Return (X, Y) of the center of cell containing provided text 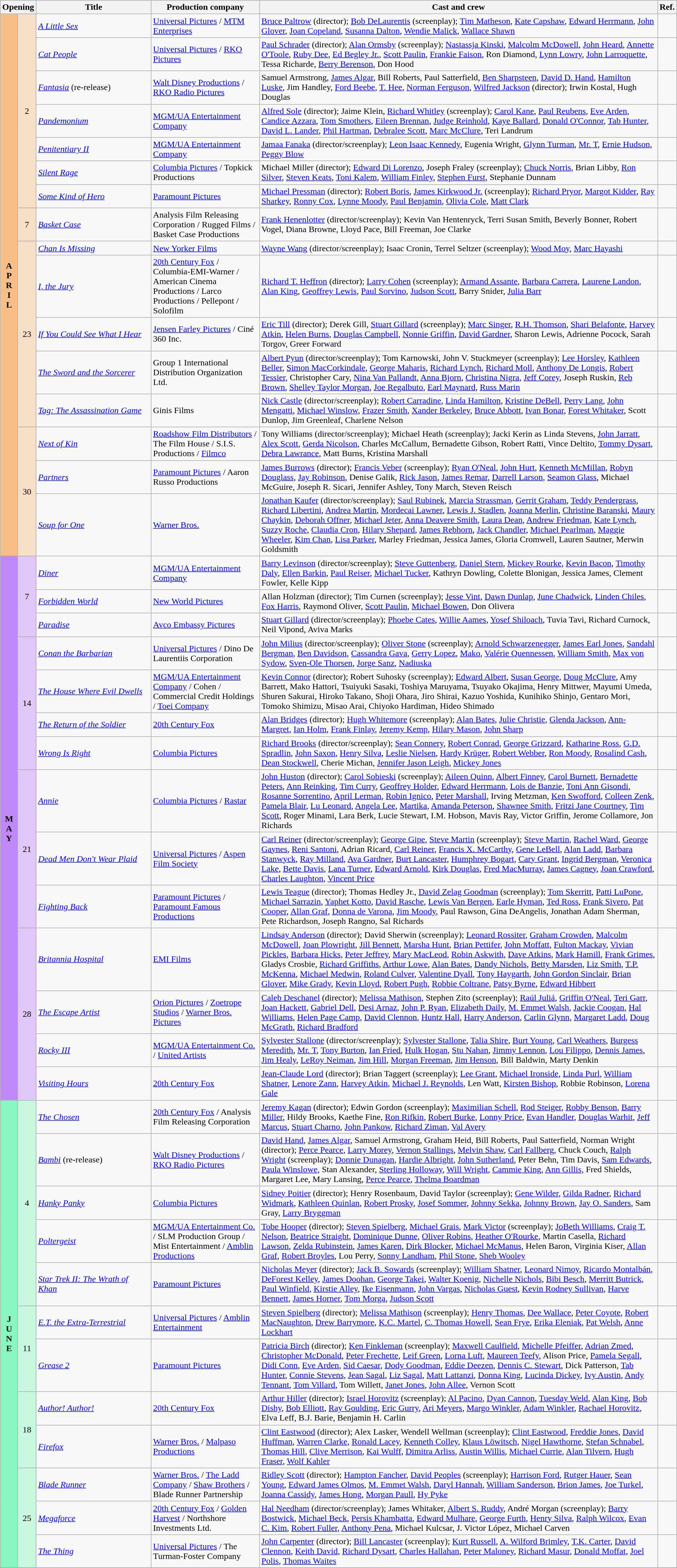
The House Where Evil Dwells (94, 691)
Pandemonium (94, 121)
Fighting Back (94, 907)
Stuart Gillard (director/screenplay); Phoebe Cates, Willie Aames, Yosef Shiloach, Tuvia Tavi, Richard Curnock, Neil Vipond, Aviva Marks (459, 625)
Rocky III (94, 1050)
Warner Bros. / The Ladd Company / Shaw Brothers / Blade Runner Partnership (205, 1485)
New Yorker Films (205, 248)
Annie (94, 801)
Cat People (94, 54)
MGM/UA Entertainment Co. / United Artists (205, 1050)
MGM/UA Entertainment Company / Cohen / Commercial Credit Holdings / Toei Company (205, 691)
Paradise (94, 625)
Star Trek II: The Wrath of Khan (94, 1284)
Universal Pictures / Amblin Entertainment (205, 1322)
20th Century Fox / Columbia-EMI-Warner / American Cinema Productions / Larco Productions / Pellepont / Solofilm (205, 286)
Basket Case (94, 224)
Title (94, 7)
Opening (18, 7)
EMI Films (205, 959)
Cast and crew (459, 7)
Diner (94, 573)
Visiting Hours (94, 1084)
Paramount Pictures / Paramount Famous Productions (205, 907)
18 (27, 1430)
Orion Pictures / Zoetrope Studios / Warner Bros. Pictures (205, 1012)
Penitentiary II (94, 149)
Production company (205, 7)
Ref. (667, 7)
Megaforce (94, 1518)
The Chosen (94, 1117)
Group 1 International Distribution Organization Ltd. (205, 372)
MGM/UA Entertainment Co. / SLM Production Group / Mist Entertainment / Amblin Productions (205, 1241)
Partners (94, 477)
14 (27, 703)
11 (27, 1349)
Columbia Pictures / Topkick Productions (205, 173)
Roadshow Film Distributors / The Film House / S.I.S. Productions / Filmco (205, 444)
25 (27, 1518)
A Little Sex (94, 26)
Britannia Hospital (94, 959)
20th Century Fox / Golden Harvest / Northshore Investments Ltd. (205, 1518)
Some Kind of Hero (94, 196)
Wrong Is Right (94, 753)
Soup for One (94, 525)
Universal Pictures / MTM Enterprises (205, 26)
Bambi (re-release) (94, 1160)
Grease 2 (94, 1365)
MAY (9, 828)
Dead Men Don't Wear Plaid (94, 858)
Universal Pictures / The Turman-Foster Company (205, 1551)
Universal Pictures / Aspen Film Society (205, 858)
Analysis Film Releasing Corporation / Rugged Films / Basket Case Productions (205, 224)
Warner Bros. (205, 525)
The Thing (94, 1551)
If You Could See What I Hear (94, 334)
Chan Is Missing (94, 248)
23 (27, 334)
Silent Rage (94, 173)
JUNE (9, 1334)
New World Pictures (205, 601)
Author! Author! (94, 1408)
Universal Pictures / RKO Pictures (205, 54)
I, the Jury (94, 286)
Paramount Pictures / Aaron Russo Productions (205, 477)
The Sword and the Sorcerer (94, 372)
The Escape Artist (94, 1012)
Avco Embassy Pictures (205, 625)
Poltergeist (94, 1241)
Fantasia (re-release) (94, 87)
Tag: The Assassination Game (94, 411)
Next of Kin (94, 444)
20th Century Fox / Analysis Film Releasing Corporation (205, 1117)
Forbidden World (94, 601)
Conan the Barbarian (94, 653)
Hanky Panky (94, 1203)
Ginis Films (205, 411)
28 (27, 1014)
4 (27, 1203)
30 (27, 492)
Universal Pictures / Dino De Laurentiis Corporation (205, 653)
Blade Runner (94, 1485)
Jamaa Fanaka (director/screenplay); Leon Isaac Kennedy, Eugenia Wright, Glynn Turman, Mr. T, Ernie Hudson, Peggy Blow (459, 149)
E.T. the Extra-Terrestrial (94, 1322)
Jensen Farley Pictures / Ciné 360 Inc. (205, 334)
2 (27, 111)
Warner Bros. / Malpaso Productions (205, 1447)
Wayne Wang (director/screenplay); Isaac Cronin, Terrel Seltzer (screenplay); Wood Moy, Marc Hayashi (459, 248)
Columbia Pictures / Rastar (205, 801)
The Return of the Soldier (94, 724)
21 (27, 849)
APRIL (9, 285)
Firefox (94, 1447)
